Determine the (x, y) coordinate at the center of the cell enclosing the given text.  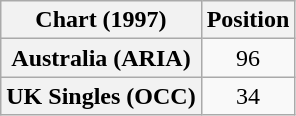
96 (248, 58)
Australia (ARIA) (101, 58)
34 (248, 96)
Chart (1997) (101, 20)
Position (248, 20)
UK Singles (OCC) (101, 96)
